Provide the [X, Y] coordinate of the cell's center where the given text is located.  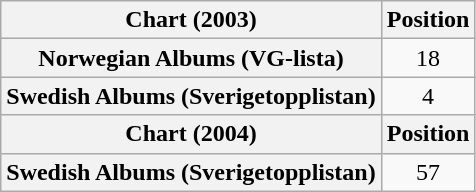
4 [428, 96]
18 [428, 58]
57 [428, 172]
Chart (2003) [191, 20]
Norwegian Albums (VG-lista) [191, 58]
Chart (2004) [191, 134]
